Search for the cell housing the specified text and yield its (X, Y) center coordinate. 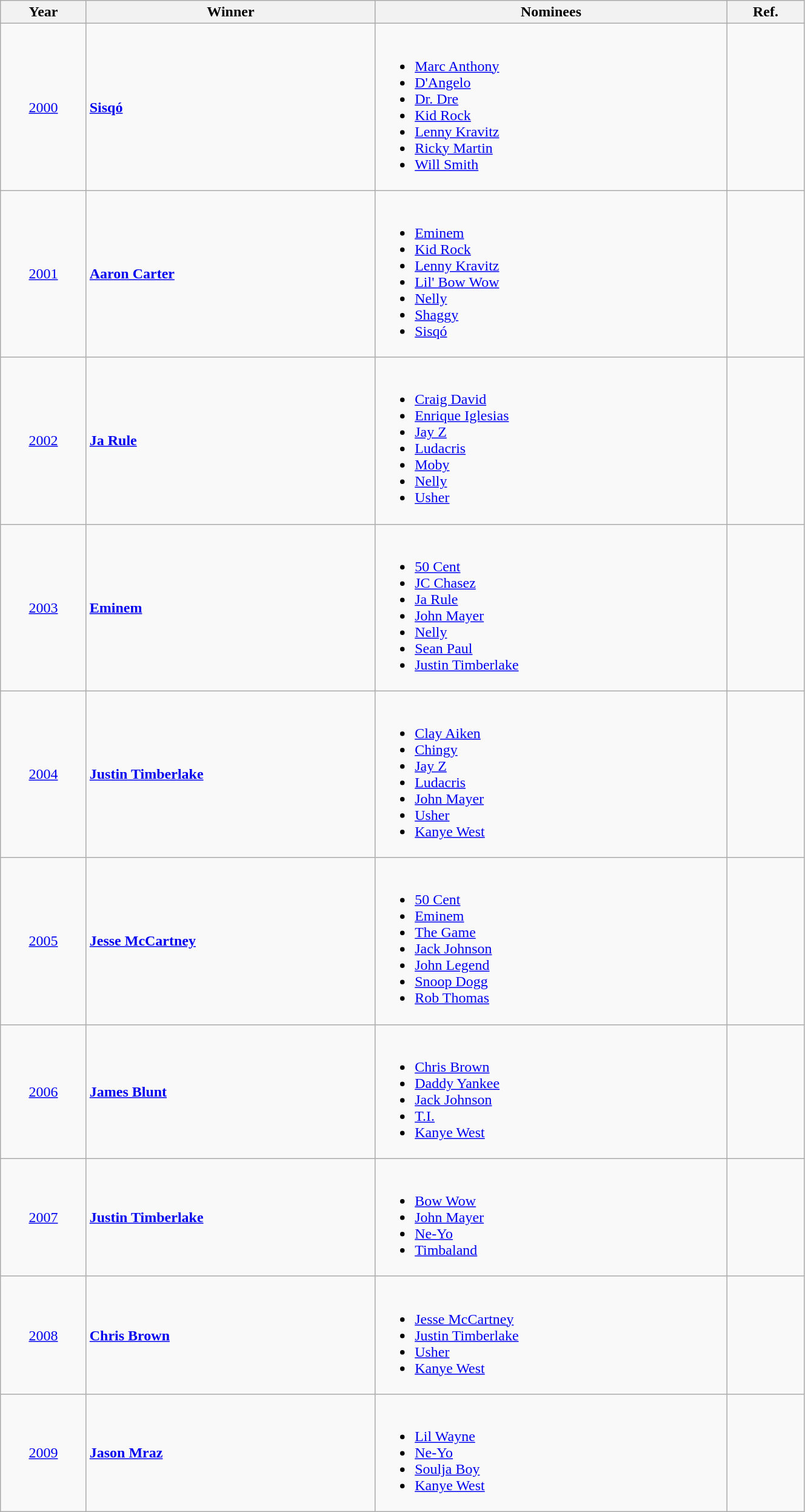
2003 (44, 608)
50 CentJC ChasezJa RuleJohn MayerNellySean PaulJustin Timberlake (552, 608)
Jesse McCartney (230, 941)
2007 (44, 1217)
Eminem (230, 608)
Bow WowJohn MayerNe-YoTimbaland (552, 1217)
Winner (230, 12)
2004 (44, 774)
Lil WayneNe-YoSoulja BoyKanye West (552, 1453)
2002 (44, 440)
2000 (44, 107)
Nominees (552, 12)
Year (44, 12)
Marc AnthonyD'AngeloDr. DreKid RockLenny KravitzRicky MartinWill Smith (552, 107)
Chris Brown (230, 1335)
Clay AikenChingyJay ZLudacrisJohn MayerUsherKanye West (552, 774)
2008 (44, 1335)
Jesse McCartneyJustin TimberlakeUsherKanye West (552, 1335)
Ja Rule (230, 440)
50 CentEminemThe GameJack JohnsonJohn LegendSnoop DoggRob Thomas (552, 941)
Ref. (765, 12)
Craig DavidEnrique IglesiasJay ZLudacrisMobyNellyUsher (552, 440)
Jason Mraz (230, 1453)
2001 (44, 274)
2005 (44, 941)
2009 (44, 1453)
Aaron Carter (230, 274)
Chris BrownDaddy YankeeJack JohnsonT.I.Kanye West (552, 1092)
2006 (44, 1092)
EminemKid RockLenny KravitzLil' Bow WowNellyShaggySisqó (552, 274)
Sisqó (230, 107)
James Blunt (230, 1092)
